Search for the cell housing the specified text and yield its [x, y] center coordinate. 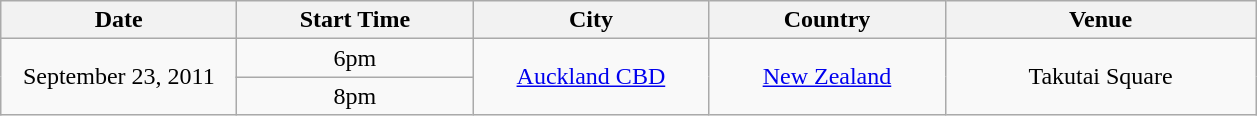
6pm [355, 58]
Country [827, 20]
September 23, 2011 [119, 77]
Venue [1100, 20]
City [591, 20]
8pm [355, 96]
Start Time [355, 20]
Takutai Square [1100, 77]
New Zealand [827, 77]
Auckland CBD [591, 77]
Date [119, 20]
